Pinpoint the cell where the given text exists, returning its (x, y) midpoint coordinate. 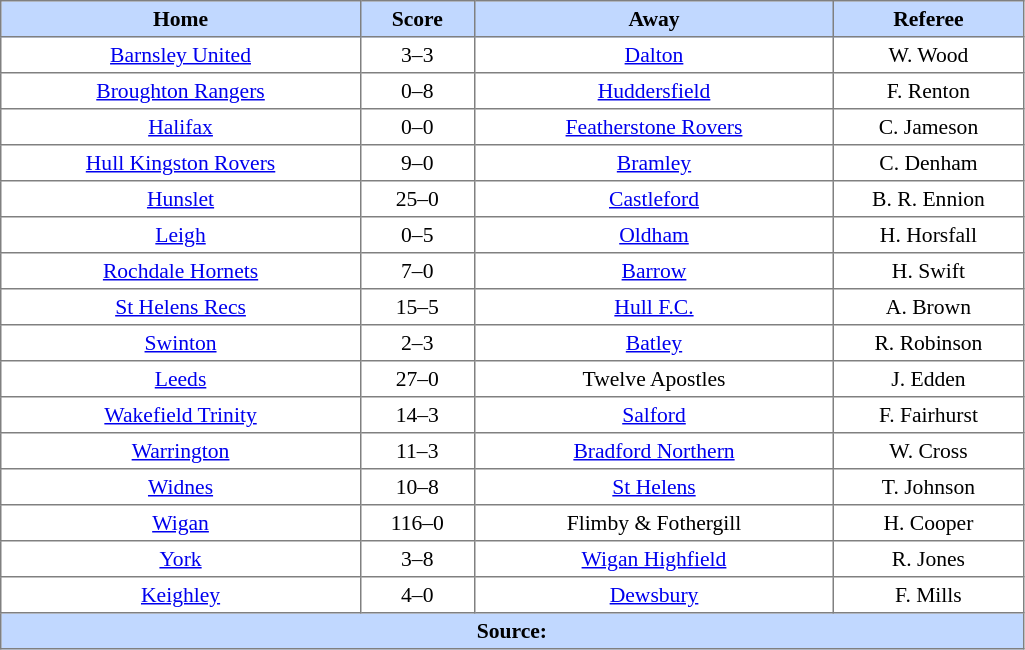
Away (654, 19)
Leeds (181, 379)
Widnes (181, 487)
3–3 (417, 55)
J. Edden (928, 379)
Hunslet (181, 199)
0–8 (417, 91)
Bradford Northern (654, 451)
Swinton (181, 343)
Castleford (654, 199)
3–8 (417, 559)
F. Fairhurst (928, 415)
Hull Kingston Rovers (181, 163)
14–3 (417, 415)
F. Mills (928, 595)
10–8 (417, 487)
C. Jameson (928, 127)
Source: (512, 631)
Rochdale Hornets (181, 271)
Wigan Highfield (654, 559)
27–0 (417, 379)
Keighley (181, 595)
Leigh (181, 235)
C. Denham (928, 163)
Wakefield Trinity (181, 415)
Huddersfield (654, 91)
Batley (654, 343)
T. Johnson (928, 487)
7–0 (417, 271)
2–3 (417, 343)
B. R. Ennion (928, 199)
Flimby & Fothergill (654, 523)
Warrington (181, 451)
Halifax (181, 127)
9–0 (417, 163)
A. Brown (928, 307)
Referee (928, 19)
Oldham (654, 235)
Score (417, 19)
Featherstone Rovers (654, 127)
Dalton (654, 55)
Salford (654, 415)
H. Cooper (928, 523)
Barrow (654, 271)
11–3 (417, 451)
R. Robinson (928, 343)
St Helens Recs (181, 307)
H. Horsfall (928, 235)
R. Jones (928, 559)
St Helens (654, 487)
Dewsbury (654, 595)
Wigan (181, 523)
Hull F.C. (654, 307)
W. Wood (928, 55)
15–5 (417, 307)
Broughton Rangers (181, 91)
F. Renton (928, 91)
York (181, 559)
H. Swift (928, 271)
4–0 (417, 595)
Bramley (654, 163)
25–0 (417, 199)
0–5 (417, 235)
Twelve Apostles (654, 379)
Home (181, 19)
W. Cross (928, 451)
0–0 (417, 127)
116–0 (417, 523)
Barnsley United (181, 55)
